Pinpoint the cell where the given text exists, returning its (x, y) midpoint coordinate. 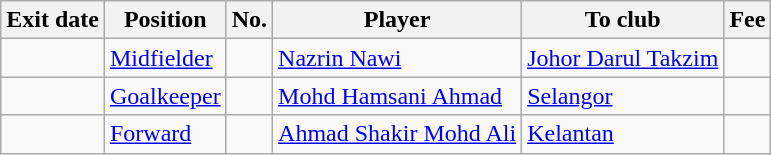
No. (249, 20)
To club (623, 20)
Midfielder (165, 58)
Ahmad Shakir Mohd Ali (398, 134)
Selangor (623, 96)
Goalkeeper (165, 96)
Kelantan (623, 134)
Exit date (53, 20)
Forward (165, 134)
Fee (748, 20)
Mohd Hamsani Ahmad (398, 96)
Johor Darul Takzim (623, 58)
Position (165, 20)
Nazrin Nawi (398, 58)
Player (398, 20)
